From the cell containing the given text, extract its center point as [x, y] coordinate. 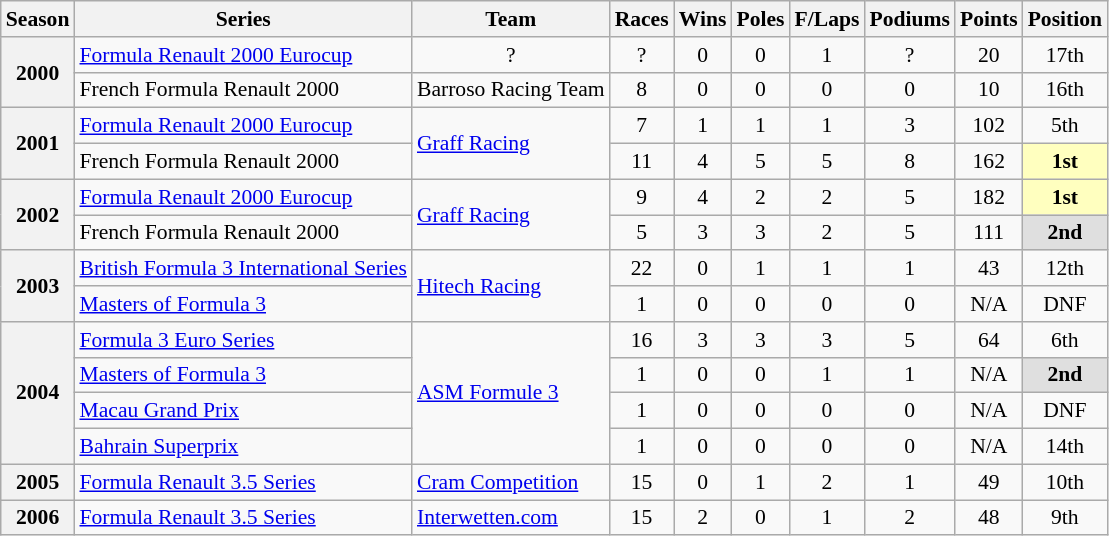
2002 [38, 214]
9th [1065, 518]
6th [1065, 340]
Hitech Racing [511, 286]
Barroso Racing Team [511, 90]
2001 [38, 144]
2000 [38, 72]
Races [642, 19]
17th [1065, 55]
102 [989, 126]
British Formula 3 International Series [242, 269]
48 [989, 518]
Poles [760, 19]
2004 [38, 393]
Bahrain Superprix [242, 447]
12th [1065, 269]
Macau Grand Prix [242, 411]
F/Laps [826, 19]
5th [1065, 126]
20 [989, 55]
10 [989, 90]
111 [989, 233]
64 [989, 340]
10th [1065, 482]
11 [642, 162]
Season [38, 19]
Cram Competition [511, 482]
Formula 3 Euro Series [242, 340]
182 [989, 197]
16 [642, 340]
Points [989, 19]
162 [989, 162]
2003 [38, 286]
Series [242, 19]
2005 [38, 482]
43 [989, 269]
ASM Formule 3 [511, 393]
22 [642, 269]
Podiums [910, 19]
49 [989, 482]
14th [1065, 447]
Position [1065, 19]
Interwetten.com [511, 518]
Team [511, 19]
9 [642, 197]
Wins [703, 19]
2006 [38, 518]
16th [1065, 90]
7 [642, 126]
